Return (x, y) of the center of cell containing provided text 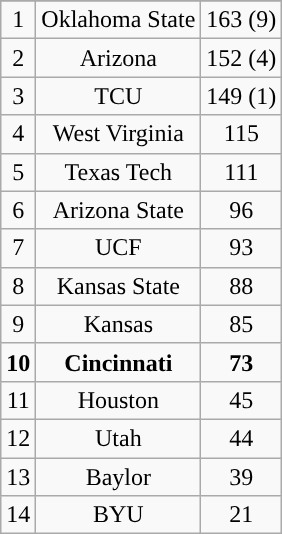
5 (18, 172)
93 (242, 248)
11 (18, 400)
13 (18, 477)
BYU (118, 515)
45 (242, 400)
8 (18, 286)
Utah (118, 438)
6 (18, 210)
21 (242, 515)
39 (242, 477)
149 (1) (242, 96)
7 (18, 248)
Houston (118, 400)
Kansas (118, 324)
111 (242, 172)
9 (18, 324)
Kansas State (118, 286)
73 (242, 362)
2 (18, 58)
Oklahoma State (118, 20)
West Virginia (118, 134)
3 (18, 96)
TCU (118, 96)
12 (18, 438)
4 (18, 134)
96 (242, 210)
152 (4) (242, 58)
Cincinnati (118, 362)
88 (242, 286)
Baylor (118, 477)
1 (18, 20)
163 (9) (242, 20)
44 (242, 438)
14 (18, 515)
UCF (118, 248)
Arizona State (118, 210)
10 (18, 362)
85 (242, 324)
Arizona (118, 58)
115 (242, 134)
Texas Tech (118, 172)
